Scan for the cell matching the given text and deliver its [x, y] coordinate at center. 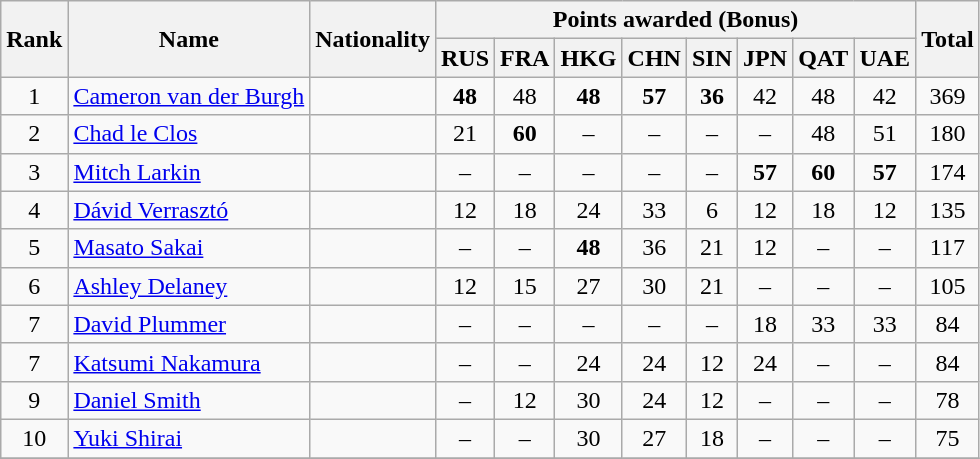
SIN [712, 58]
QAT [824, 58]
1 [34, 96]
2 [34, 134]
10 [34, 438]
Total [948, 39]
Ashley Delaney [189, 286]
UAE [885, 58]
Rank [34, 39]
105 [948, 286]
JPN [766, 58]
FRA [525, 58]
4 [34, 210]
Cameron van der Burgh [189, 96]
9 [34, 400]
Points awarded (Bonus) [675, 20]
Yuki Shirai [189, 438]
Daniel Smith [189, 400]
180 [948, 134]
Mitch Larkin [189, 172]
117 [948, 248]
CHN [654, 58]
Nationality [373, 39]
3 [34, 172]
Name [189, 39]
5 [34, 248]
135 [948, 210]
Katsumi Nakamura [189, 362]
174 [948, 172]
78 [948, 400]
David Plummer [189, 324]
15 [525, 286]
Masato Sakai [189, 248]
75 [948, 438]
RUS [464, 58]
369 [948, 96]
51 [885, 134]
HKG [588, 58]
Chad le Clos [189, 134]
Dávid Verrasztó [189, 210]
